Extract the (X, Y) coordinate from the center of the cell holding the provided text.  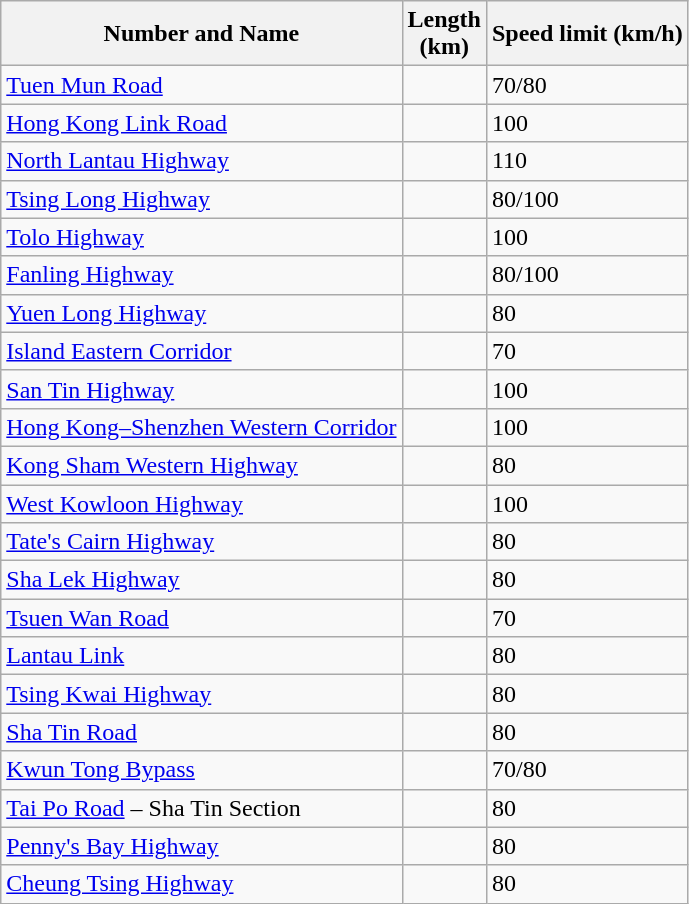
Yuen Long Highway (202, 313)
Penny's Bay Highway (202, 846)
Tolo Highway (202, 237)
North Lantau Highway (202, 161)
Cheung Tsing Highway (202, 884)
Sha Tin Road (202, 732)
Sha Lek Highway (202, 580)
110 (587, 161)
Tuen Mun Road (202, 85)
Tate's Cairn Highway (202, 542)
Speed limit (km/h) (587, 34)
West Kowloon Highway (202, 503)
Tai Po Road – Sha Tin Section (202, 808)
Lantau Link (202, 656)
Hong Kong–Shenzhen Western Corridor (202, 427)
Island Eastern Corridor (202, 351)
Kong Sham Western Highway (202, 465)
Tsing Long Highway (202, 199)
Tsing Kwai Highway (202, 694)
Tsuen Wan Road (202, 618)
Kwun Tong Bypass (202, 770)
Hong Kong Link Road (202, 123)
Number and Name (202, 34)
Length(km) (444, 34)
San Tin Highway (202, 389)
Fanling Highway (202, 275)
